Determine the [x, y] coordinate at the center of the cell enclosing the given text.  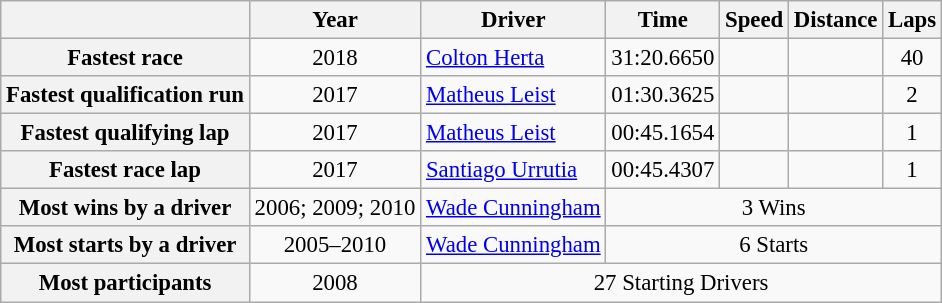
Colton Herta [514, 58]
Laps [912, 20]
Fastest race [126, 58]
2 [912, 95]
3 Wins [774, 208]
40 [912, 58]
Most starts by a driver [126, 245]
Time [663, 20]
Speed [754, 20]
Most participants [126, 283]
Santiago Urrutia [514, 170]
Year [334, 20]
00:45.1654 [663, 133]
01:30.3625 [663, 95]
00:45.4307 [663, 170]
31:20.6650 [663, 58]
2018 [334, 58]
2008 [334, 283]
Most wins by a driver [126, 208]
Fastest race lap [126, 170]
Fastest qualifying lap [126, 133]
Driver [514, 20]
6 Starts [774, 245]
2005–2010 [334, 245]
Fastest qualification run [126, 95]
Distance [836, 20]
2006; 2009; 2010 [334, 208]
27 Starting Drivers [682, 283]
